Output the (x, y) coordinate of the center of the cell containing the given text.  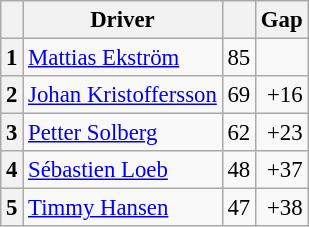
+16 (281, 95)
Mattias Ekström (122, 58)
Sébastien Loeb (122, 170)
Driver (122, 20)
62 (238, 133)
+23 (281, 133)
1 (12, 58)
Timmy Hansen (122, 208)
5 (12, 208)
69 (238, 95)
Gap (281, 20)
+38 (281, 208)
Johan Kristoffersson (122, 95)
Petter Solberg (122, 133)
2 (12, 95)
48 (238, 170)
+37 (281, 170)
4 (12, 170)
85 (238, 58)
47 (238, 208)
3 (12, 133)
